Identify which cell holds the provided text, then report its [X, Y] central coordinate. 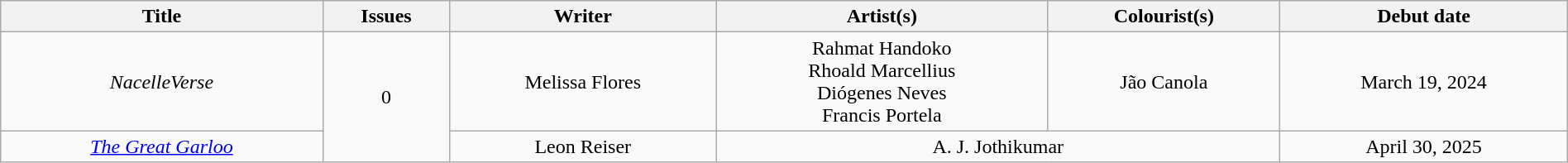
Jão Canola [1164, 81]
Leon Reiser [583, 146]
NacelleVerse [162, 81]
Debut date [1424, 17]
A. J. Jothikumar [998, 146]
March 19, 2024 [1424, 81]
April 30, 2025 [1424, 146]
Colourist(s) [1164, 17]
The Great Garloo [162, 146]
0 [386, 98]
Rahmat HandokoRhoald MarcelliusDiógenes NevesFrancis Portela [882, 81]
Writer [583, 17]
Melissa Flores [583, 81]
Artist(s) [882, 17]
Issues [386, 17]
Title [162, 17]
